Detect which cell encompasses the target text, then output its (X, Y) center coordinate. 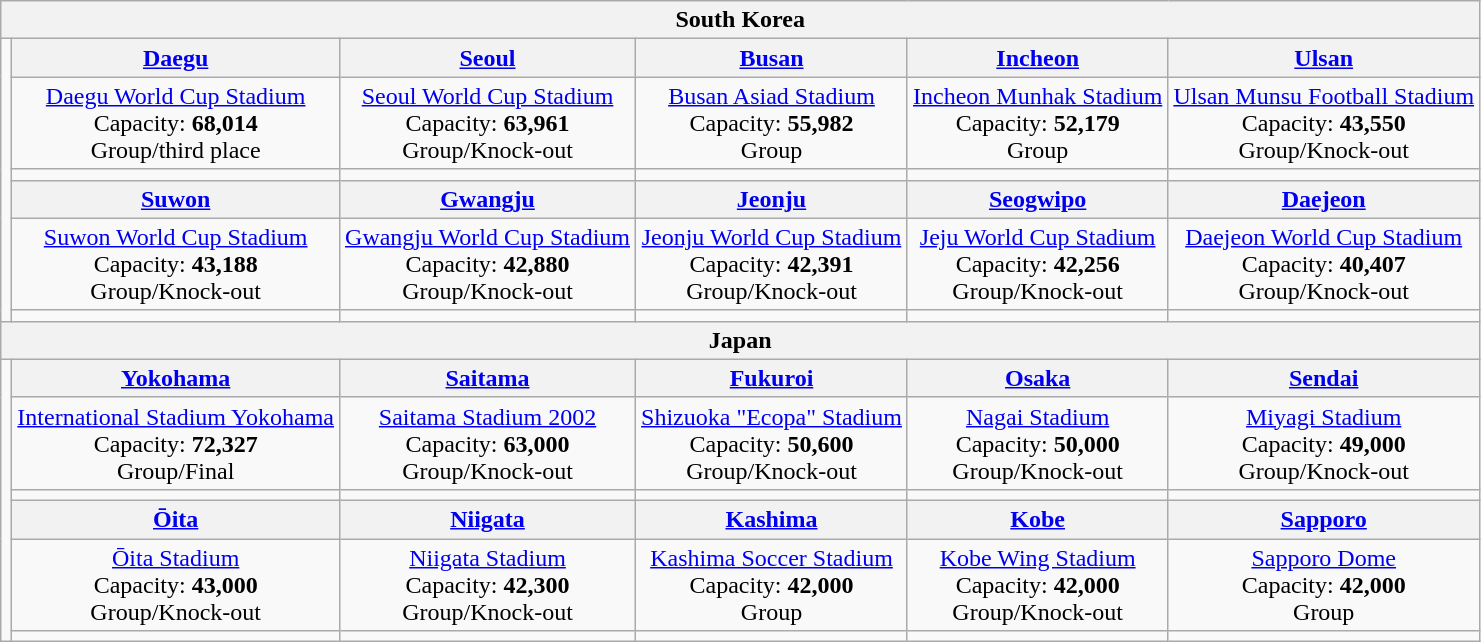
Busan Asiad StadiumCapacity: 55,982Group (772, 123)
Japan (740, 340)
Daejeon World Cup StadiumCapacity: 40,407Group/Knock-out (1324, 264)
Sapporo DomeCapacity: 42,000Group (1324, 584)
Seoul (488, 58)
Saitama (488, 378)
Daejeon (1324, 199)
Ulsan Munsu Football StadiumCapacity: 43,550Group/Knock-out (1324, 123)
Ulsan (1324, 58)
Ōita (176, 519)
Saitama Stadium 2002Capacity: 63,000Group/Knock-out (488, 443)
Niigata (488, 519)
Niigata StadiumCapacity: 42,300Group/Knock-out (488, 584)
Busan (772, 58)
Jeju World Cup StadiumCapacity: 42,256Group/Knock-out (1037, 264)
Suwon World Cup StadiumCapacity: 43,188Group/Knock-out (176, 264)
Jeonju (772, 199)
International Stadium YokohamaCapacity: 72,327Group/Final (176, 443)
Jeonju World Cup StadiumCapacity: 42,391Group/Knock-out (772, 264)
Yokohama (176, 378)
Kobe (1037, 519)
Seogwipo (1037, 199)
South Korea (740, 20)
Seoul World Cup StadiumCapacity: 63,961Group/Knock-out (488, 123)
Ōita StadiumCapacity: 43,000Group/Knock-out (176, 584)
Daegu World Cup StadiumCapacity: 68,014Group/third place (176, 123)
Nagai StadiumCapacity: 50,000Group/Knock-out (1037, 443)
Incheon Munhak StadiumCapacity: 52,179Group (1037, 123)
Suwon (176, 199)
Shizuoka "Ecopa" StadiumCapacity: 50,600Group/Knock-out (772, 443)
Gwangju (488, 199)
Osaka (1037, 378)
Sendai (1324, 378)
Daegu (176, 58)
Miyagi StadiumCapacity: 49,000Group/Knock-out (1324, 443)
Sapporo (1324, 519)
Fukuroi (772, 378)
Kashima (772, 519)
Kashima Soccer StadiumCapacity: 42,000Group (772, 584)
Kobe Wing StadiumCapacity: 42,000Group/Knock-out (1037, 584)
Incheon (1037, 58)
Gwangju World Cup StadiumCapacity: 42,880Group/Knock-out (488, 264)
